Capture the cell that displays the provided text and extract its (x, y) central coordinate. 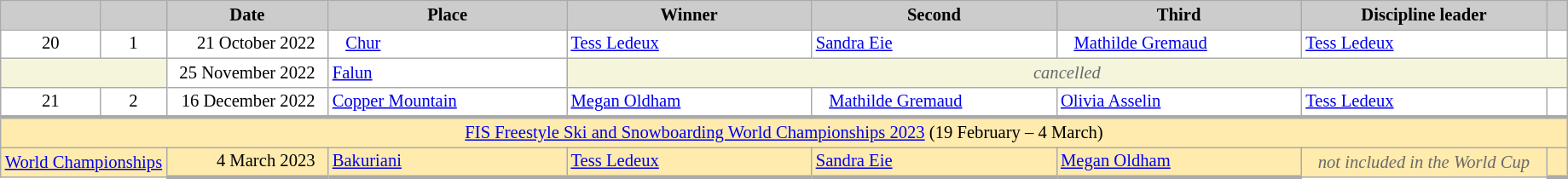
FIS Freestyle Ski and Snowboarding World Championships 2023 (19 February – 4 March) (784, 131)
21 October 2022 (247, 43)
Place (448, 14)
16 December 2022 (247, 102)
Second (934, 14)
25 November 2022 (247, 72)
2 (133, 102)
1 (133, 43)
20 (51, 43)
cancelled (1068, 72)
Winner (689, 14)
Third (1178, 14)
21 (51, 102)
not included in the World Cup (1424, 162)
Olivia Asselin (1178, 102)
4 March 2023 (247, 162)
Date (247, 14)
Bakuriani (448, 162)
Chur (448, 43)
Falun (448, 72)
Copper Mountain (448, 102)
World Championships (84, 162)
Discipline leader (1424, 14)
